Return [X, Y] of the center of cell containing provided text 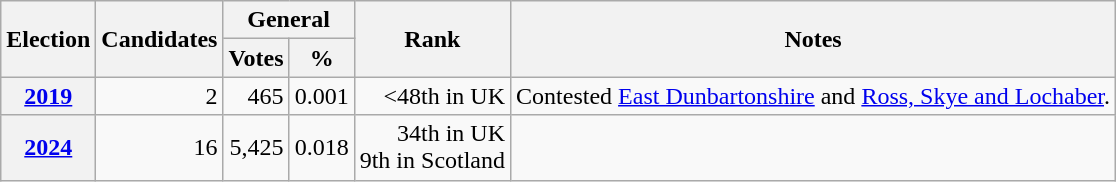
Election [48, 39]
Rank [432, 39]
34th in UK 9th in Scotland [432, 148]
0.018 [322, 148]
Contested East Dunbartonshire and Ross, Skye and Lochaber. [814, 96]
465 [256, 96]
<48th in UK [432, 96]
2024 [48, 148]
Votes [256, 58]
General [288, 20]
% [322, 58]
5,425 [256, 148]
Candidates [160, 39]
16 [160, 148]
2019 [48, 96]
Notes [814, 39]
0.001 [322, 96]
2 [160, 96]
